Pinpoint the cell where the given text exists, returning its (x, y) midpoint coordinate. 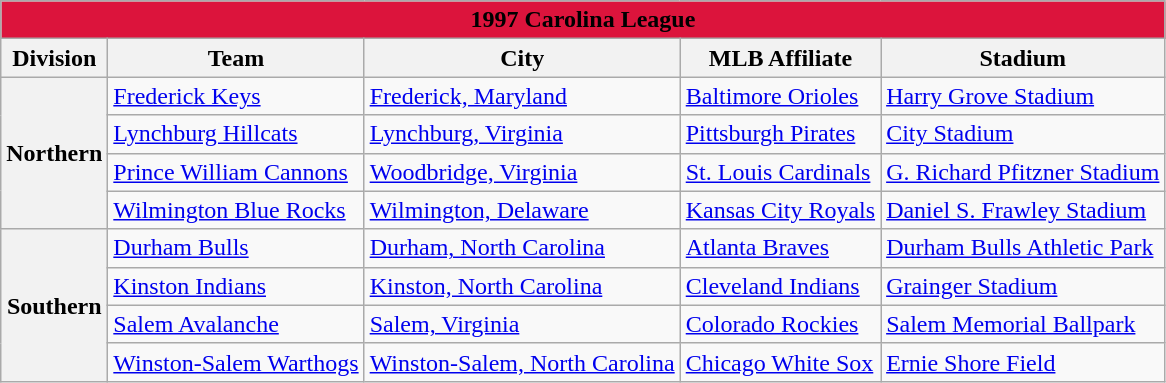
Woodbridge, Virginia (522, 172)
Salem Memorial Ballpark (1023, 324)
Atlanta Braves (780, 248)
Durham, North Carolina (522, 248)
Salem Avalanche (236, 324)
Kinston, North Carolina (522, 286)
Cleveland Indians (780, 286)
Chicago White Sox (780, 362)
Durham Bulls Athletic Park (1023, 248)
MLB Affiliate (780, 58)
Kansas City Royals (780, 210)
Baltimore Orioles (780, 96)
Salem, Virginia (522, 324)
G. Richard Pfitzner Stadium (1023, 172)
Lynchburg, Virginia (522, 134)
Southern (54, 305)
Prince William Cannons (236, 172)
Harry Grove Stadium (1023, 96)
Frederick, Maryland (522, 96)
Wilmington Blue Rocks (236, 210)
Colorado Rockies (780, 324)
Durham Bulls (236, 248)
St. Louis Cardinals (780, 172)
City (522, 58)
Winston-Salem, North Carolina (522, 362)
Northern (54, 153)
Lynchburg Hillcats (236, 134)
Daniel S. Frawley Stadium (1023, 210)
Division (54, 58)
Pittsburgh Pirates (780, 134)
Wilmington, Delaware (522, 210)
1997 Carolina League (583, 20)
Grainger Stadium (1023, 286)
Kinston Indians (236, 286)
Frederick Keys (236, 96)
Stadium (1023, 58)
Team (236, 58)
Winston-Salem Warthogs (236, 362)
Ernie Shore Field (1023, 362)
City Stadium (1023, 134)
